Find where the given text appears and provide that cell's center as [x, y] coordinate. 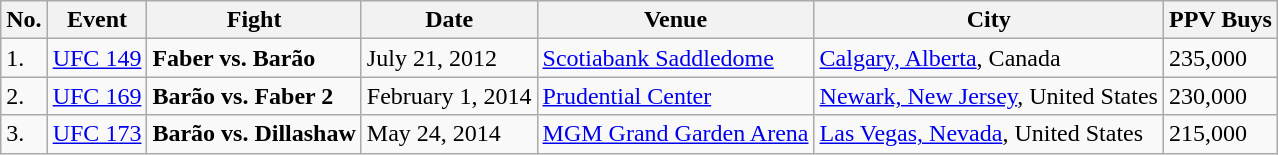
May 24, 2014 [449, 134]
Barão vs. Faber 2 [254, 96]
Prudential Center [676, 96]
230,000 [1220, 96]
Scotiabank Saddledome [676, 58]
235,000 [1220, 58]
July 21, 2012 [449, 58]
Fight [254, 20]
3. [24, 134]
MGM Grand Garden Arena [676, 134]
Calgary, Alberta, Canada [988, 58]
UFC 169 [97, 96]
February 1, 2014 [449, 96]
Venue [676, 20]
No. [24, 20]
PPV Buys [1220, 20]
Faber vs. Barão [254, 58]
UFC 173 [97, 134]
Event [97, 20]
Newark, New Jersey, United States [988, 96]
Date [449, 20]
215,000 [1220, 134]
City [988, 20]
Las Vegas, Nevada, United States [988, 134]
UFC 149 [97, 58]
1. [24, 58]
2. [24, 96]
Barão vs. Dillashaw [254, 134]
